Locate the cell with the specified text and output its (x, y) center coordinate. 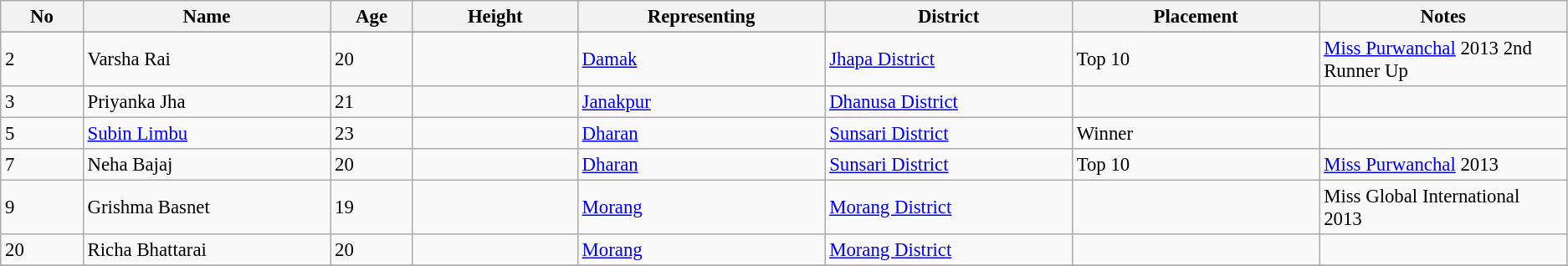
Miss Global International 2013 (1443, 207)
2 (42, 60)
Name (207, 17)
No (42, 17)
7 (42, 165)
5 (42, 134)
Damak (701, 60)
Representing (701, 17)
Jhapa District (949, 60)
Grishma Basnet (207, 207)
Miss Purwanchal 2013 (1443, 165)
Neha Bajaj (207, 165)
21 (372, 102)
Age (372, 17)
9 (42, 207)
19 (372, 207)
Priyanka Jha (207, 102)
Dhanusa District (949, 102)
Winner (1196, 134)
Janakpur (701, 102)
District (949, 17)
Subin Limbu (207, 134)
Notes (1443, 17)
Richa Bhattarai (207, 250)
23 (372, 134)
Miss Purwanchal 2013 2nd Runner Up (1443, 60)
Varsha Rai (207, 60)
3 (42, 102)
Height (495, 17)
Placement (1196, 17)
